Extract the (X, Y) coordinate from the center of the cell holding the provided text.  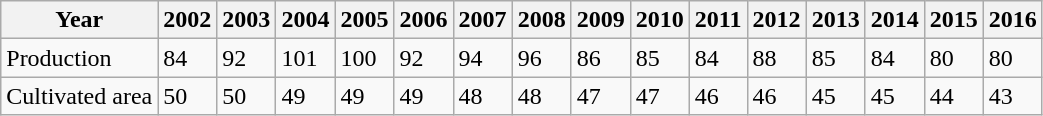
2013 (836, 20)
43 (1012, 96)
86 (600, 58)
2012 (776, 20)
96 (542, 58)
2015 (954, 20)
Year (80, 20)
Production (80, 58)
2006 (424, 20)
100 (364, 58)
2005 (364, 20)
2007 (482, 20)
44 (954, 96)
Cultivated area (80, 96)
2003 (246, 20)
2002 (188, 20)
94 (482, 58)
2011 (718, 20)
2016 (1012, 20)
88 (776, 58)
2014 (894, 20)
2004 (306, 20)
2008 (542, 20)
2009 (600, 20)
2010 (660, 20)
101 (306, 58)
